From the cell containing the given text, extract its center point as (X, Y) coordinate. 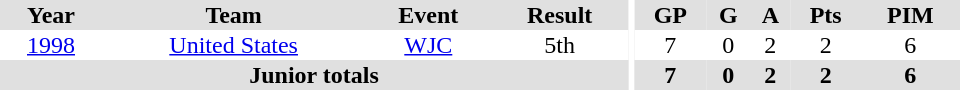
Pts (826, 15)
United States (234, 45)
WJC (428, 45)
GP (670, 15)
Event (428, 15)
5th (560, 45)
G (728, 15)
PIM (910, 15)
Result (560, 15)
Team (234, 15)
Year (51, 15)
1998 (51, 45)
A (770, 15)
Junior totals (314, 75)
